Output the (x, y) coordinate of the center of the cell containing the given text.  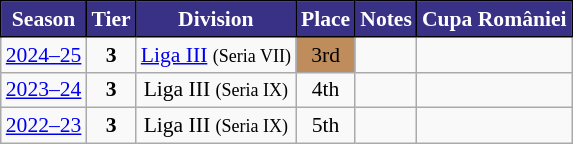
Place (326, 19)
5th (326, 126)
Season (44, 19)
Division (216, 19)
2024–25 (44, 55)
4th (326, 90)
2022–23 (44, 126)
Cupa României (494, 19)
3rd (326, 55)
Notes (386, 19)
Tier (110, 19)
2023–24 (44, 90)
Liga III (Seria VII) (216, 55)
